Find where the given text appears and provide that cell's center as (X, Y) coordinate. 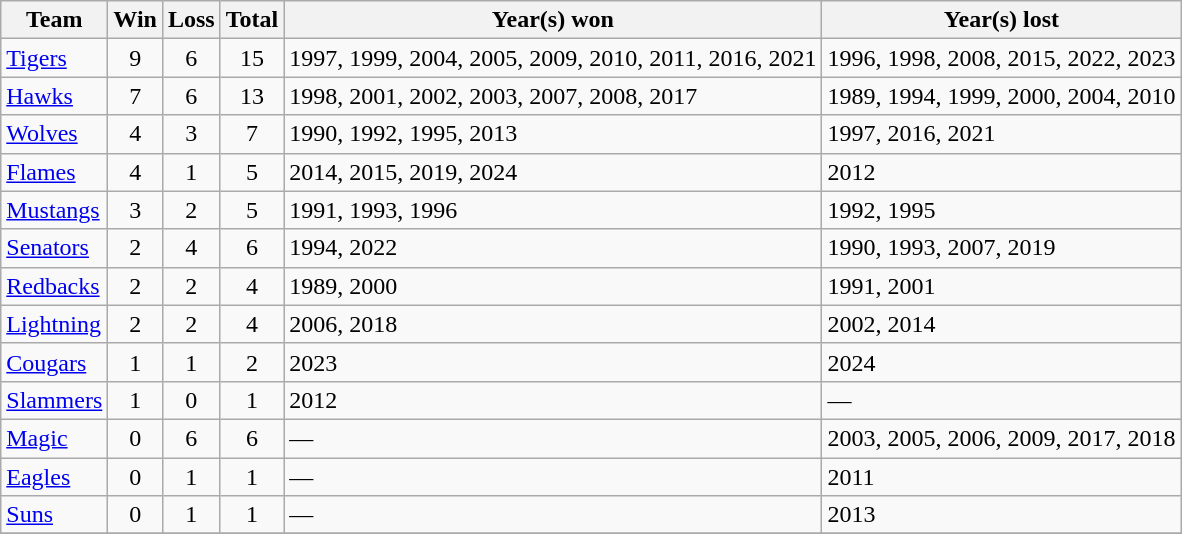
2014, 2015, 2019, 2024 (553, 172)
Year(s) won (553, 20)
1998, 2001, 2002, 2003, 2007, 2008, 2017 (553, 96)
Senators (54, 248)
Tigers (54, 58)
2024 (1002, 362)
Redbacks (54, 286)
Loss (191, 20)
1991, 2001 (1002, 286)
Lightning (54, 324)
2023 (553, 362)
Total (252, 20)
Slammers (54, 400)
2011 (1002, 477)
13 (252, 96)
Suns (54, 515)
1991, 1993, 1996 (553, 210)
1989, 1994, 1999, 2000, 2004, 2010 (1002, 96)
Flames (54, 172)
Wolves (54, 134)
Mustangs (54, 210)
15 (252, 58)
1996, 1998, 2008, 2015, 2022, 2023 (1002, 58)
Team (54, 20)
1989, 2000 (553, 286)
2003, 2005, 2006, 2009, 2017, 2018 (1002, 438)
2006, 2018 (553, 324)
1990, 1992, 1995, 2013 (553, 134)
1997, 1999, 2004, 2005, 2009, 2010, 2011, 2016, 2021 (553, 58)
Year(s) lost (1002, 20)
Cougars (54, 362)
2013 (1002, 515)
Eagles (54, 477)
Win (136, 20)
2002, 2014 (1002, 324)
1992, 1995 (1002, 210)
Magic (54, 438)
1994, 2022 (553, 248)
9 (136, 58)
1990, 1993, 2007, 2019 (1002, 248)
1997, 2016, 2021 (1002, 134)
Hawks (54, 96)
